From the cell containing the given text, extract its center point as (x, y) coordinate. 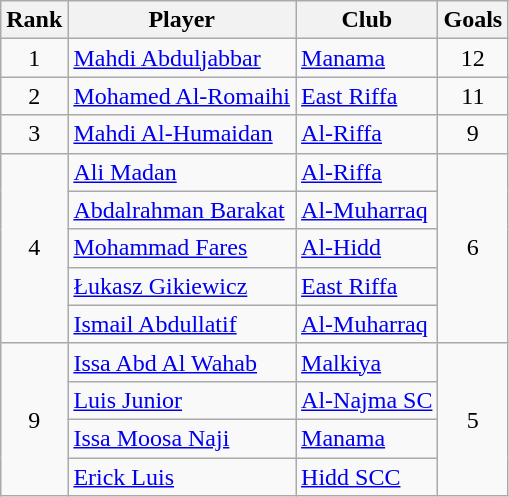
Al-Hidd (367, 248)
2 (34, 96)
Goals (473, 20)
Club (367, 20)
Erick Luis (182, 477)
Issa Abd Al Wahab (182, 362)
Luis Junior (182, 400)
Mahdi Abduljabbar (182, 58)
Hidd SCC (367, 477)
Al-Najma SC (367, 400)
Mohamed Al-Romaihi (182, 96)
Issa Moosa Naji (182, 438)
12 (473, 58)
3 (34, 134)
5 (473, 419)
Abdalrahman Barakat (182, 210)
Player (182, 20)
Rank (34, 20)
Ismail Abdullatif (182, 324)
11 (473, 96)
Mahdi Al-Humaidan (182, 134)
Malkiya (367, 362)
Ali Madan (182, 172)
6 (473, 248)
1 (34, 58)
Łukasz Gikiewicz (182, 286)
4 (34, 248)
Mohammad Fares (182, 248)
